Return (x, y) of the center of cell containing provided text 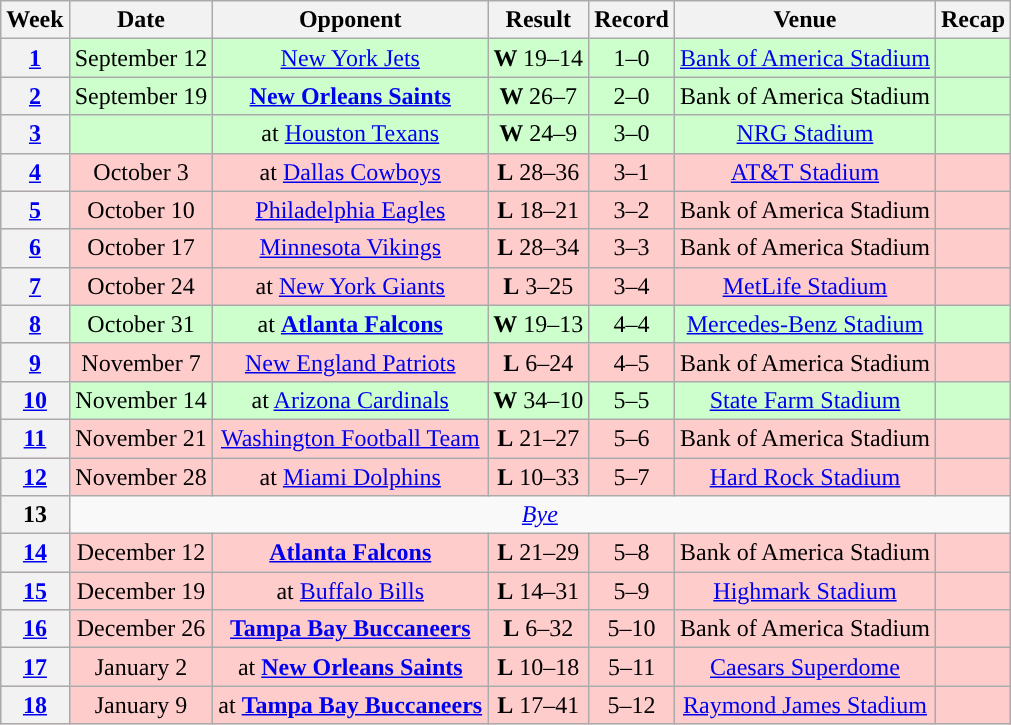
October 3 (141, 172)
L 18–21 (538, 210)
at New York Giants (350, 286)
14 (35, 553)
New Orleans Saints (350, 96)
3–3 (632, 248)
5–9 (632, 591)
Washington Football Team (350, 438)
10 (35, 400)
L 21–29 (538, 553)
November 7 (141, 362)
Date (141, 20)
1 (35, 58)
October 31 (141, 324)
5–12 (632, 705)
1–0 (632, 58)
W 19–13 (538, 324)
4 (35, 172)
Opponent (350, 20)
Raymond James Stadium (804, 705)
at Arizona Cardinals (350, 400)
at Tampa Bay Buccaneers (350, 705)
W 19–14 (538, 58)
New England Patriots (350, 362)
5–7 (632, 477)
Result (538, 20)
December 12 (141, 553)
September 19 (141, 96)
NRG Stadium (804, 134)
September 12 (141, 58)
5–5 (632, 400)
L 6–32 (538, 629)
5–6 (632, 438)
11 (35, 438)
November 14 (141, 400)
4–5 (632, 362)
7 (35, 286)
6 (35, 248)
L 28–34 (538, 248)
at Buffalo Bills (350, 591)
8 (35, 324)
L 3–25 (538, 286)
Venue (804, 20)
at New Orleans Saints (350, 667)
at Houston Texans (350, 134)
L 10–33 (538, 477)
December 26 (141, 629)
W 26–7 (538, 96)
5–10 (632, 629)
State Farm Stadium (804, 400)
at Miami Dolphins (350, 477)
Bye (540, 515)
3–1 (632, 172)
October 17 (141, 248)
L 10–18 (538, 667)
Mercedes-Benz Stadium (804, 324)
October 24 (141, 286)
Tampa Bay Buccaneers (350, 629)
at Atlanta Falcons (350, 324)
Record (632, 20)
3–2 (632, 210)
3–0 (632, 134)
January 9 (141, 705)
3–4 (632, 286)
L 6–24 (538, 362)
New York Jets (350, 58)
October 10 (141, 210)
12 (35, 477)
Caesars Superdome (804, 667)
Highmark Stadium (804, 591)
L 28–36 (538, 172)
5 (35, 210)
2 (35, 96)
16 (35, 629)
Recap (972, 20)
9 (35, 362)
L 14–31 (538, 591)
18 (35, 705)
5–8 (632, 553)
4–4 (632, 324)
Atlanta Falcons (350, 553)
13 (35, 515)
Week (35, 20)
2–0 (632, 96)
November 21 (141, 438)
MetLife Stadium (804, 286)
17 (35, 667)
L 21–27 (538, 438)
Minnesota Vikings (350, 248)
at Dallas Cowboys (350, 172)
AT&T Stadium (804, 172)
December 19 (141, 591)
5–11 (632, 667)
W 24–9 (538, 134)
January 2 (141, 667)
W 34–10 (538, 400)
15 (35, 591)
Hard Rock Stadium (804, 477)
L 17–41 (538, 705)
Philadelphia Eagles (350, 210)
November 28 (141, 477)
3 (35, 134)
